Determine the (X, Y) coordinate at the center of the cell enclosing the given text.  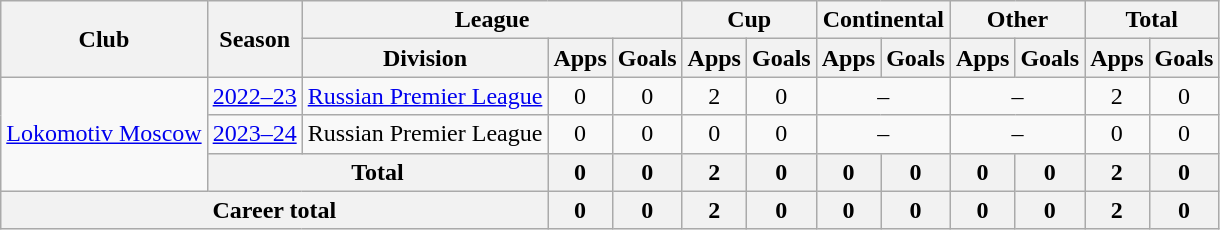
Career total (274, 210)
Cup (749, 20)
Division (425, 58)
Continental (883, 20)
Season (254, 39)
Other (1017, 20)
2023–24 (254, 134)
2022–23 (254, 96)
Lokomotiv Moscow (104, 134)
Club (104, 39)
League (492, 20)
